For the text-containing cell, return its midpoint in (x, y) coordinate format. 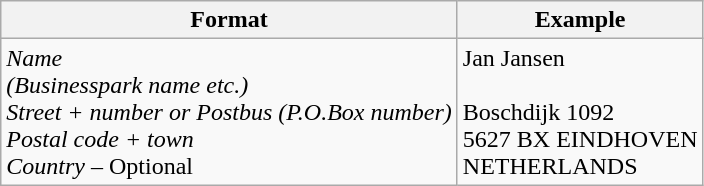
Name(Businesspark name etc.)Street + number or Postbus (P.O.Box number)Postal code + townCountry – Optional (230, 112)
Jan JansenBoschdijk 10925627 BX EINDHOVENNETHERLANDS (580, 112)
Example (580, 20)
Format (230, 20)
